Scan for the cell matching the given text and deliver its (x, y) coordinate at center. 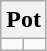
Pot (24, 20)
